Find where the given text appears and provide that cell's center as [X, Y] coordinate. 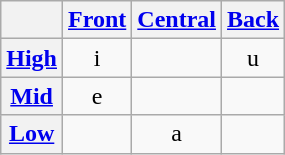
a [177, 134]
Front [98, 20]
Low [32, 134]
u [254, 58]
Mid [32, 96]
i [98, 58]
Central [177, 20]
e [98, 96]
Back [254, 20]
High [32, 58]
